For the text-containing cell, return its midpoint in [X, Y] coordinate format. 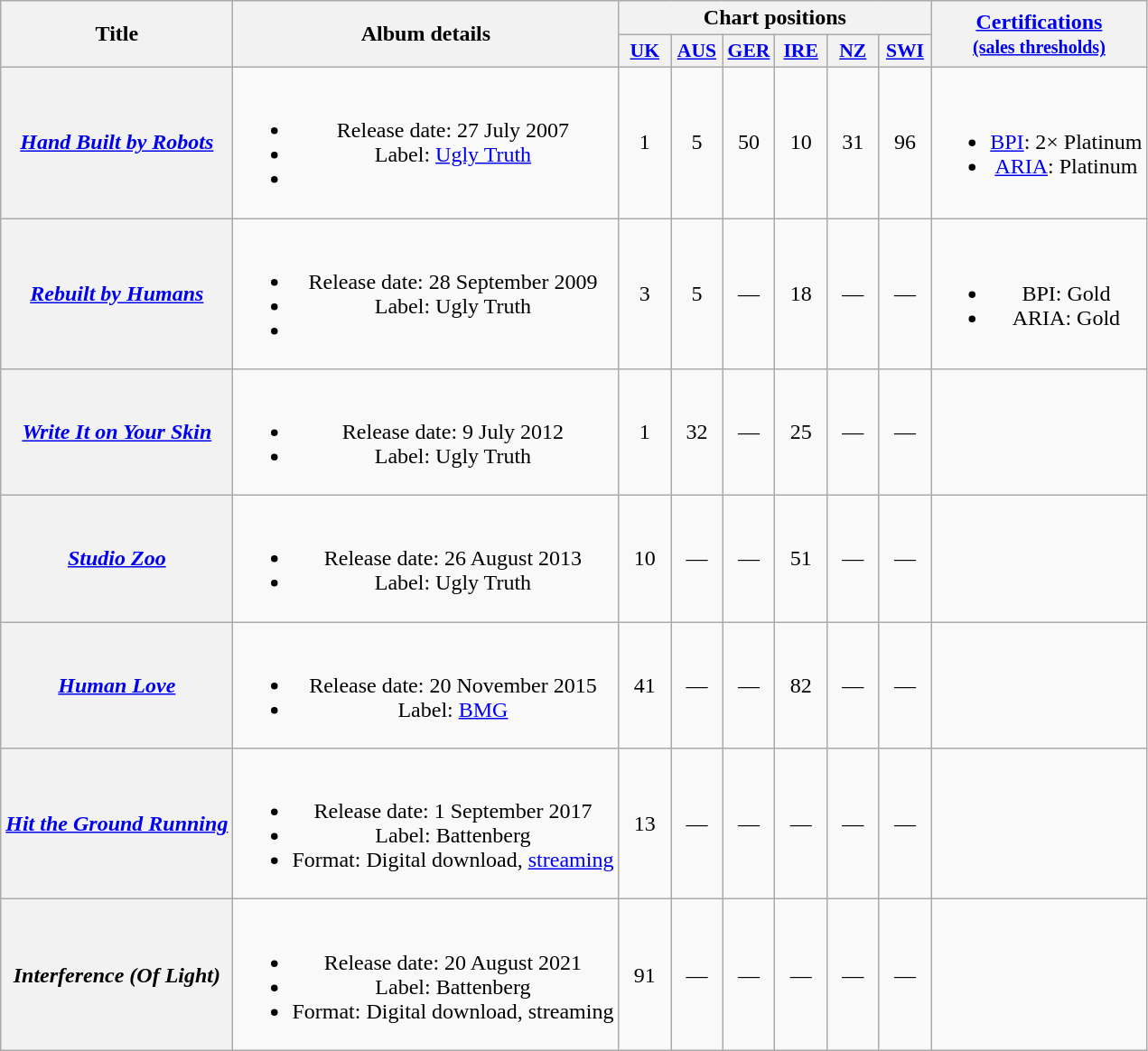
BPI: GoldARIA: Gold [1039, 294]
Release date: 20 August 2021Label: BattenbergFormat: Digital download, streaming [426, 975]
Chart positions [775, 18]
Human Love [117, 685]
Release date: 26 August 2013Label: Ugly Truth [426, 559]
Release date: 20 November 2015Label: BMG [426, 685]
Rebuilt by Humans [117, 294]
51 [801, 559]
Write It on Your Skin [117, 432]
25 [801, 432]
31 [853, 143]
41 [645, 685]
82 [801, 685]
Studio Zoo [117, 559]
Certifications(sales thresholds) [1039, 34]
GER [749, 51]
32 [697, 432]
3 [645, 294]
Release date: 28 September 2009Label: Ugly Truth [426, 294]
Hand Built by Robots [117, 143]
AUS [697, 51]
Interference (Of Light) [117, 975]
NZ [853, 51]
13 [645, 823]
91 [645, 975]
Hit the Ground Running [117, 823]
Title [117, 34]
IRE [801, 51]
BPI: 2× PlatinumARIA: Platinum [1039, 143]
Album details [426, 34]
Release date: 1 September 2017Label: BattenbergFormat: Digital download, streaming [426, 823]
Release date: 27 July 2007Label: Ugly Truth [426, 143]
UK [645, 51]
SWI [905, 51]
50 [749, 143]
18 [801, 294]
Release date: 9 July 2012Label: Ugly Truth [426, 432]
96 [905, 143]
